For the text-containing cell, return its midpoint in (x, y) coordinate format. 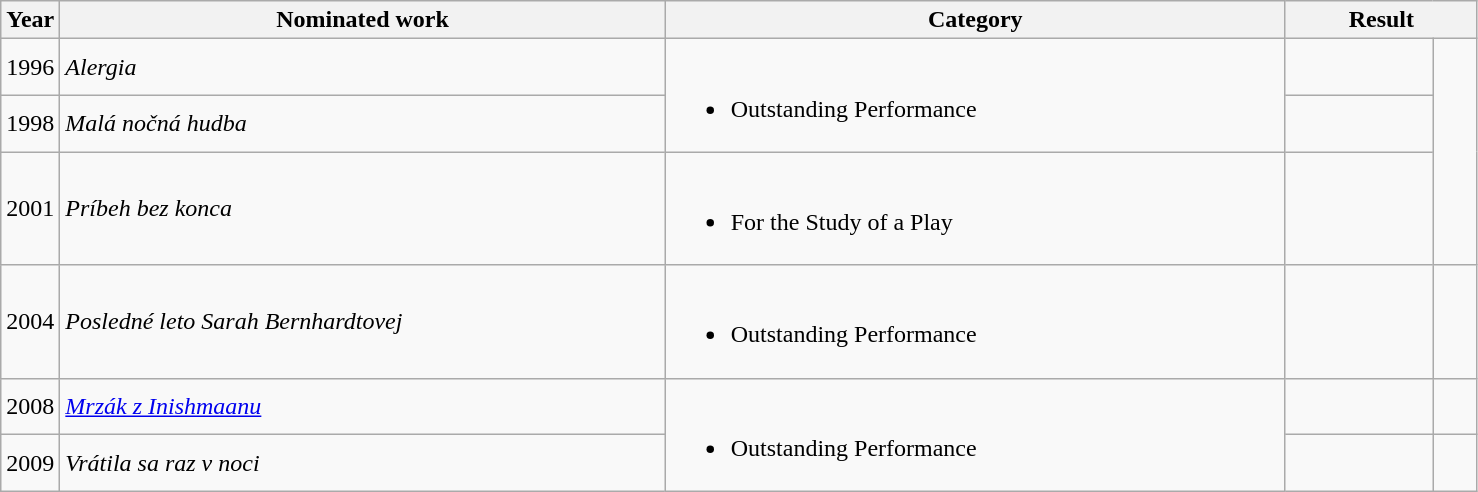
Category (975, 20)
2008 (30, 406)
Príbeh bez konca (362, 208)
Mrzák z Inishmaanu (362, 406)
2001 (30, 208)
Nominated work (362, 20)
Posledné leto Sarah Bernhardtovej (362, 322)
For the Study of a Play (975, 208)
Result (1381, 20)
Malá nočná hudba (362, 124)
Vrátila sa raz v noci (362, 464)
Alergia (362, 68)
Year (30, 20)
1996 (30, 68)
2009 (30, 464)
1998 (30, 124)
2004 (30, 322)
